Extract the [x, y] coordinate from the center of the cell holding the provided text.  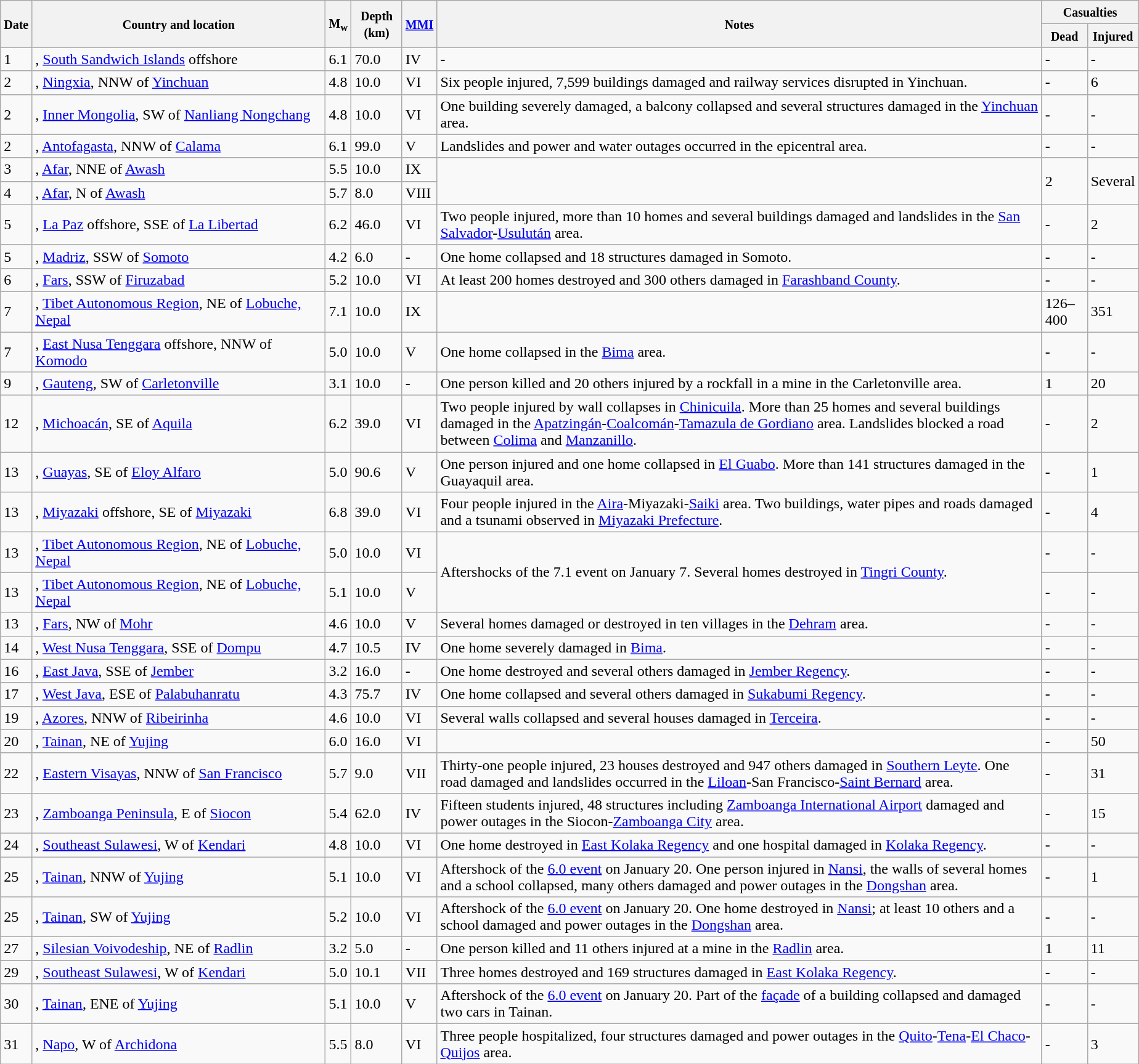
11 [1113, 949]
, Tainan, NE of Yujing [179, 741]
, La Paz offshore, SSE of La Libertad [179, 224]
Several walls collapsed and several houses damaged in Terceira. [740, 718]
9 [16, 384]
One person killed and 20 others injured by a rockfall in a mine in the Carletonville area. [740, 384]
One home collapsed in the Bima area. [740, 351]
One home severely damaged in Bima. [740, 648]
70.0 [377, 59]
16 [16, 671]
, Inner Mongolia, SW of Nanliang Nongchang [179, 115]
One person injured and one home collapsed in El Guabo. More than 141 structures damaged in the Guayaquil area. [740, 472]
One home collapsed and several others damaged in Sukabumi Regency. [740, 694]
Country and location [179, 24]
30 [16, 1004]
24 [16, 845]
, Guayas, SE of Eloy Alfaro [179, 472]
One home destroyed and several others damaged in Jember Regency. [740, 671]
5.4 [338, 813]
46.0 [377, 224]
6.8 [338, 513]
Four people injured in the Aira-Miyazaki-Saiki area. Two buildings, water pipes and roads damaged and a tsunami observed in Miyazaki Prefecture. [740, 513]
Notes [740, 24]
4.2 [338, 256]
, East Java, SSE of Jember [179, 671]
, Fars, SSW of Firuzabad [179, 280]
, Michoacán, SE of Aquila [179, 424]
99.0 [377, 146]
, Gauteng, SW of Carletonville [179, 384]
Depth (km) [377, 24]
10.1 [377, 972]
, Miyazaki offshore, SE of Miyazaki [179, 513]
12 [16, 424]
VIII [419, 193]
, South Sandwich Islands offshore [179, 59]
75.7 [377, 694]
27 [16, 949]
9.0 [377, 773]
Three people hospitalized, four structures damaged and power outages in the Quito-Tena-El Chaco-Quijos area. [740, 1044]
, Eastern Visayas, NNW of San Francisco [179, 773]
Date [16, 24]
One home destroyed in East Kolaka Regency and one hospital damaged in Kolaka Regency. [740, 845]
, Tainan, SW of Yujing [179, 917]
Casualties [1090, 12]
Aftershocks of the 7.1 event on January 7. Several homes destroyed in Tingri County. [740, 572]
Several homes damaged or destroyed in ten villages in the Dehram area. [740, 624]
, Tainan, ENE of Yujing [179, 1004]
, Azores, NNW of Ribeirinha [179, 718]
One person killed and 11 others injured at a mine in the Radlin area. [740, 949]
, Tainan, NNW of Yujing [179, 876]
Two people injured, more than 10 homes and several buildings damaged and landslides in the San Salvador-Usulután area. [740, 224]
Six people injured, 7,599 buildings damaged and railway services disrupted in Yinchuan. [740, 83]
Several [1113, 181]
, Zamboanga Peninsula, E of Siocon [179, 813]
4.3 [338, 694]
, Silesian Voivodeship, NE of Radlin [179, 949]
Aftershock of the 6.0 event on January 20. Part of the façade of a building collapsed and damaged two cars in Tainan. [740, 1004]
Dead [1064, 36]
3.1 [338, 384]
7.1 [338, 312]
, West Nusa Tenggara, SSE of Dompu [179, 648]
, Afar, NNE of Awash [179, 169]
Fifteen students injured, 48 structures including Zamboanga International Airport damaged and power outages in the Siocon-Zamboanga City area. [740, 813]
, Fars, NW of Mohr [179, 624]
MMI [419, 24]
50 [1113, 741]
, West Java, ESE of Palabuhanratu [179, 694]
17 [16, 694]
Mw [338, 24]
At least 200 homes destroyed and 300 others damaged in Farashband County. [740, 280]
29 [16, 972]
62.0 [377, 813]
One building severely damaged, a balcony collapsed and several structures damaged in the Yinchuan area. [740, 115]
One home collapsed and 18 structures damaged in Somoto. [740, 256]
, Afar, N of Awash [179, 193]
, Antofagasta, NNW of Calama [179, 146]
, Madriz, SSW of Somoto [179, 256]
19 [16, 718]
15 [1113, 813]
Injured [1113, 36]
Landslides and power and water outages occurred in the epicentral area. [740, 146]
, Ningxia, NNW of Yinchuan [179, 83]
22 [16, 773]
14 [16, 648]
, East Nusa Tenggara offshore, NNW of Komodo [179, 351]
351 [1113, 312]
Three homes destroyed and 169 structures damaged in East Kolaka Regency. [740, 972]
90.6 [377, 472]
10.5 [377, 648]
, Napo, W of Archidona [179, 1044]
4.7 [338, 648]
23 [16, 813]
126–400 [1064, 312]
